For the text-containing cell, return its midpoint in [X, Y] coordinate format. 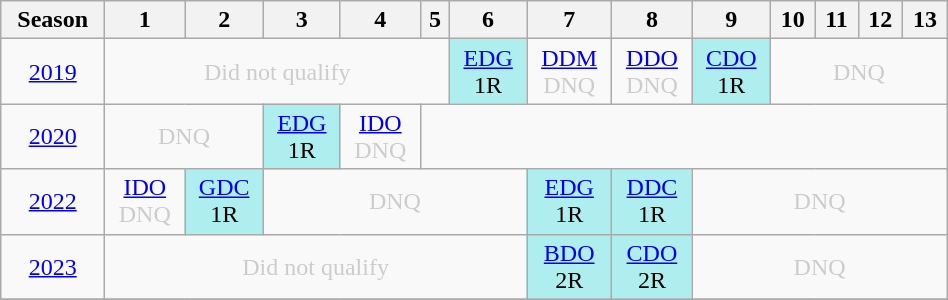
DDC1R [652, 202]
2 [224, 20]
4 [380, 20]
DDMDNQ [570, 72]
9 [731, 20]
CDO1R [731, 72]
GDC1R [224, 202]
2023 [53, 266]
Season [53, 20]
1 [145, 20]
13 [926, 20]
12 [880, 20]
8 [652, 20]
2022 [53, 202]
DDODNQ [652, 72]
2019 [53, 72]
10 [794, 20]
BDO2R [570, 266]
11 [836, 20]
3 [302, 20]
5 [434, 20]
2020 [53, 136]
CDO2R [652, 266]
6 [488, 20]
7 [570, 20]
